Output the (x, y) coordinate of the center of the cell containing the given text.  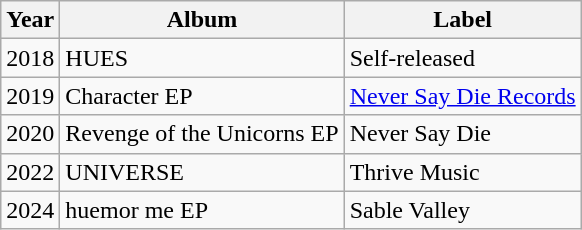
2018 (30, 58)
2019 (30, 96)
Thrive Music (462, 172)
Self-released (462, 58)
2022 (30, 172)
huemor me EP (202, 210)
Never Say Die (462, 134)
Year (30, 20)
Never Say Die Records (462, 96)
Sable Valley (462, 210)
2020 (30, 134)
Label (462, 20)
Character EP (202, 96)
2024 (30, 210)
UNIVERSE (202, 172)
HUES (202, 58)
Album (202, 20)
Revenge of the Unicorns EP (202, 134)
